Output the [x, y] coordinate of the center of the cell containing the given text.  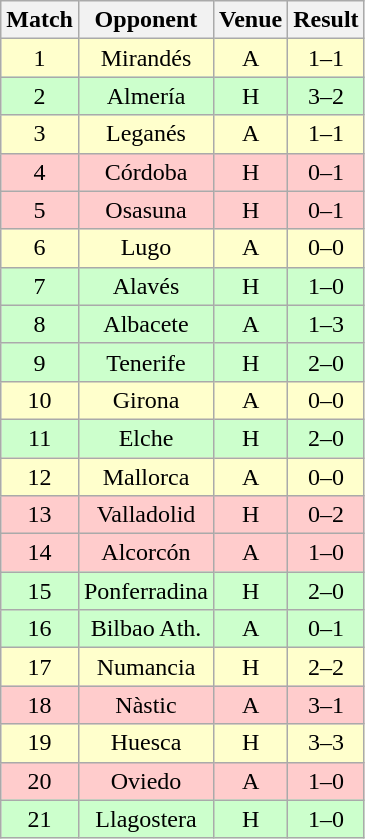
Albacete [146, 324]
Result [326, 20]
1–3 [326, 324]
4 [40, 172]
1 [40, 58]
Leganés [146, 134]
10 [40, 400]
Ponferradina [146, 591]
Lugo [146, 248]
Córdoba [146, 172]
3–3 [326, 743]
Huesca [146, 743]
Venue [250, 20]
18 [40, 705]
11 [40, 438]
Oviedo [146, 781]
3–2 [326, 96]
9 [40, 362]
13 [40, 515]
12 [40, 477]
Llagostera [146, 819]
Elche [146, 438]
16 [40, 629]
Alcorcón [146, 553]
Valladolid [146, 515]
0–2 [326, 515]
Almería [146, 96]
Girona [146, 400]
Mallorca [146, 477]
20 [40, 781]
7 [40, 286]
Tenerife [146, 362]
Match [40, 20]
19 [40, 743]
Osasuna [146, 210]
Opponent [146, 20]
14 [40, 553]
17 [40, 667]
6 [40, 248]
Alavés [146, 286]
2 [40, 96]
3 [40, 134]
Nàstic [146, 705]
8 [40, 324]
Mirandés [146, 58]
3–1 [326, 705]
5 [40, 210]
15 [40, 591]
2–2 [326, 667]
Bilbao Ath. [146, 629]
21 [40, 819]
Numancia [146, 667]
